Extract the (x, y) coordinate from the center of the cell holding the provided text.  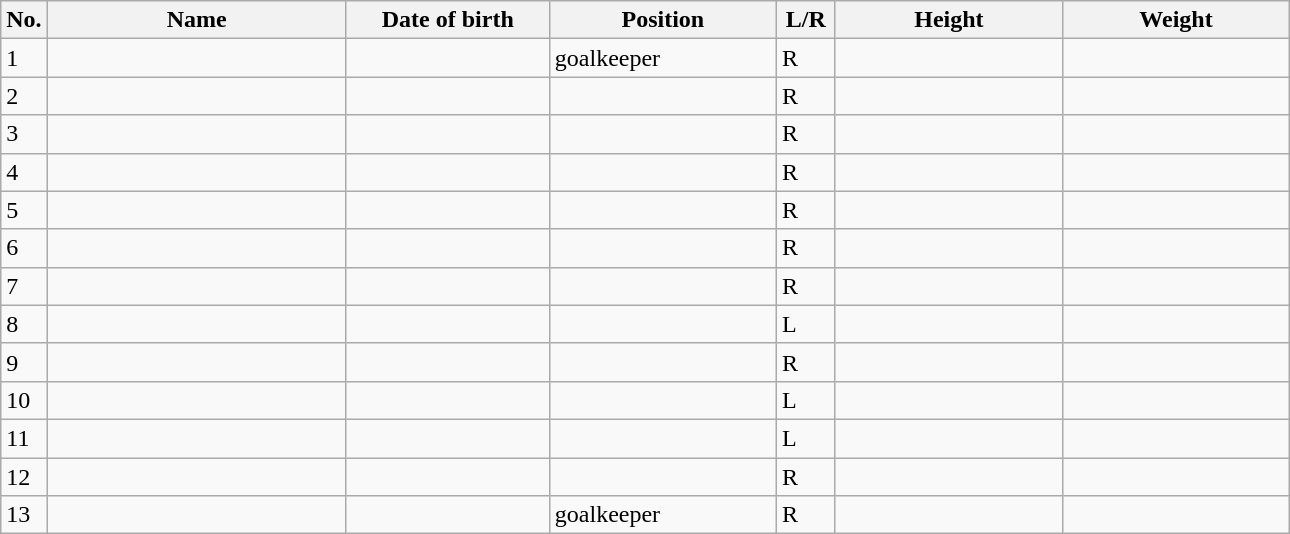
1 (24, 58)
2 (24, 96)
7 (24, 286)
6 (24, 248)
Name (196, 20)
10 (24, 400)
9 (24, 362)
L/R (806, 20)
8 (24, 324)
13 (24, 515)
5 (24, 210)
3 (24, 134)
Height (948, 20)
Date of birth (448, 20)
4 (24, 172)
12 (24, 477)
11 (24, 438)
No. (24, 20)
Weight (1176, 20)
Position (662, 20)
